Capture the cell that displays the provided text and extract its [x, y] central coordinate. 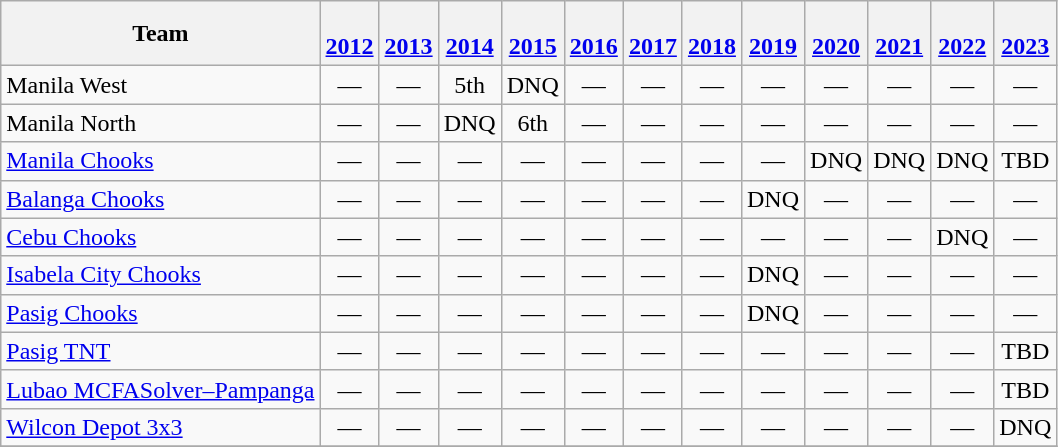
2017 [652, 34]
Pasig Chooks [160, 313]
5th [470, 85]
Lubao MCFASolver–Pampanga [160, 389]
Cebu Chooks [160, 237]
Manila West [160, 85]
2015 [532, 34]
2013 [408, 34]
Manila North [160, 123]
2021 [900, 34]
2022 [962, 34]
2014 [470, 34]
2019 [772, 34]
6th [532, 123]
Isabela City Chooks [160, 275]
2016 [594, 34]
2023 [1026, 34]
Team [160, 34]
2018 [712, 34]
2020 [836, 34]
Manila Chooks [160, 161]
Wilcon Depot 3x3 [160, 427]
Balanga Chooks [160, 199]
Pasig TNT [160, 351]
2012 [350, 34]
